Locate the cell with the specified text and output its [x, y] center coordinate. 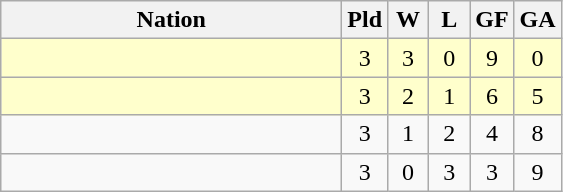
5 [538, 96]
Nation [172, 20]
8 [538, 134]
6 [492, 96]
W [408, 20]
L [450, 20]
4 [492, 134]
GA [538, 20]
GF [492, 20]
Pld [365, 20]
